Detect which cell encompasses the target text, then output its [X, Y] center coordinate. 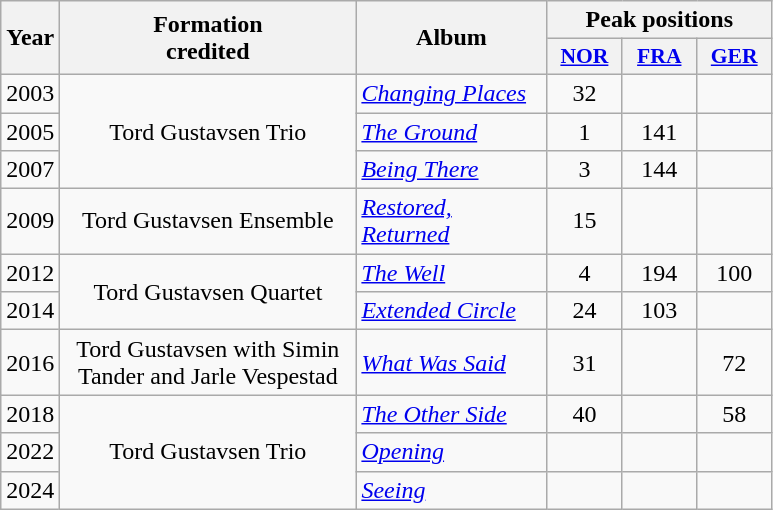
24 [584, 311]
Opening [452, 452]
3 [584, 170]
2018 [30, 414]
Formation credited [208, 38]
Being There [452, 170]
Extended Circle [452, 311]
100 [734, 273]
Year [30, 38]
15 [584, 222]
The Ground [452, 131]
The Other Side [452, 414]
Seeing [452, 490]
194 [660, 273]
Restored, Returned [452, 222]
31 [584, 362]
40 [584, 414]
NOR [584, 57]
2016 [30, 362]
Tord Gustavsen Ensemble [208, 222]
What Was Said [452, 362]
GER [734, 57]
72 [734, 362]
2007 [30, 170]
Peak positions [660, 20]
Tord Gustavsen Quartet [208, 292]
2005 [30, 131]
2014 [30, 311]
2024 [30, 490]
103 [660, 311]
2012 [30, 273]
32 [584, 93]
Album [452, 38]
58 [734, 414]
144 [660, 170]
FRA [660, 57]
The Well [452, 273]
4 [584, 273]
Changing Places [452, 93]
1 [584, 131]
Tord Gustavsen with Simin Tander and Jarle Vespestad [208, 362]
2009 [30, 222]
2022 [30, 452]
141 [660, 131]
2003 [30, 93]
